Output the [X, Y] coordinate of the center of the cell containing the given text.  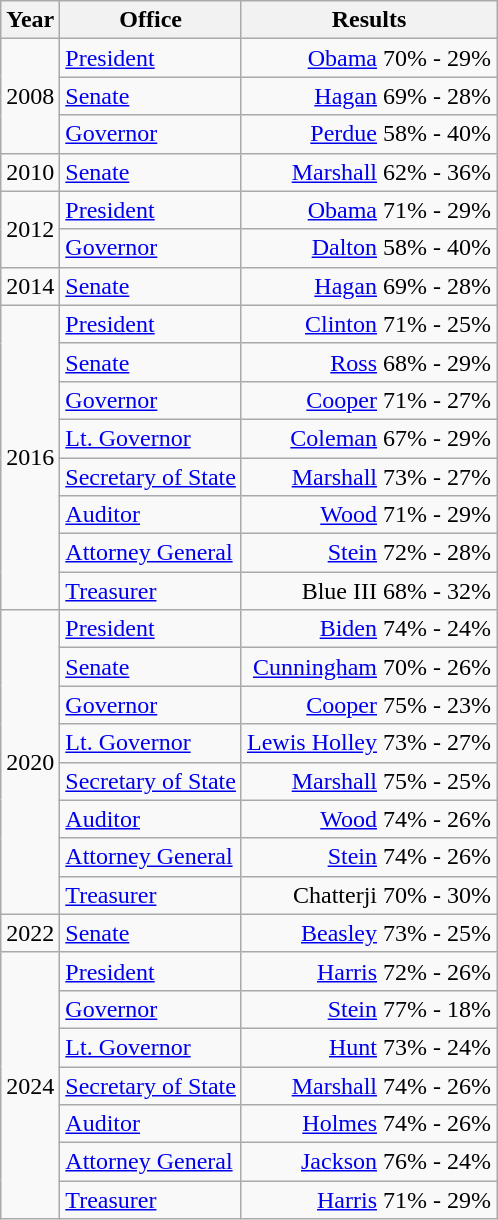
Biden 74% - 24% [368, 629]
Beasley 73% - 25% [368, 933]
Holmes 74% - 26% [368, 1124]
Year [30, 20]
Perdue 58% - 40% [368, 134]
Obama 70% - 29% [368, 58]
Stein 72% - 28% [368, 553]
Obama 71% - 29% [368, 210]
Cooper 75% - 23% [368, 705]
Office [151, 20]
2014 [30, 286]
Dalton 58% - 40% [368, 248]
Marshall 73% - 27% [368, 477]
Marshall 62% - 36% [368, 172]
Wood 74% - 26% [368, 819]
Ross 68% - 29% [368, 362]
Marshall 74% - 26% [368, 1085]
2012 [30, 229]
Clinton 71% - 25% [368, 324]
Wood 71% - 29% [368, 515]
Cunningham 70% - 26% [368, 667]
Stein 77% - 18% [368, 1009]
Harris 72% - 26% [368, 971]
2008 [30, 96]
Chatterji 70% - 30% [368, 895]
Harris 71% - 29% [368, 1200]
2016 [30, 457]
Lewis Holley 73% - 27% [368, 743]
2020 [30, 762]
Cooper 71% - 27% [368, 400]
Hunt 73% - 24% [368, 1047]
Jackson 76% - 24% [368, 1162]
2022 [30, 933]
Coleman 67% - 29% [368, 438]
2024 [30, 1085]
Stein 74% - 26% [368, 857]
Marshall 75% - 25% [368, 781]
2010 [30, 172]
Results [368, 20]
Blue III 68% - 32% [368, 591]
